From the cell containing the given text, extract its center point as (X, Y) coordinate. 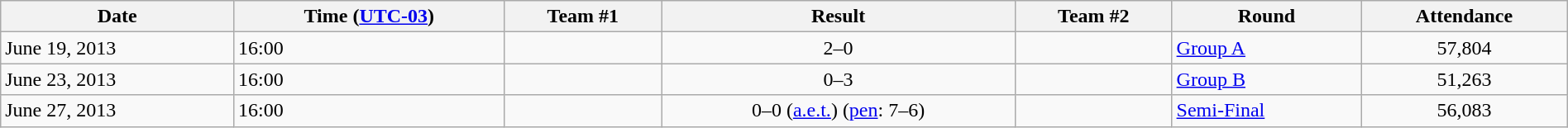
2–0 (839, 48)
Team #2 (1093, 17)
56,083 (1464, 111)
June 19, 2013 (117, 48)
Team #1 (582, 17)
Result (839, 17)
Group A (1267, 48)
51,263 (1464, 79)
June 27, 2013 (117, 111)
Semi-Final (1267, 111)
Group B (1267, 79)
Time (UTC-03) (370, 17)
Date (117, 17)
57,804 (1464, 48)
June 23, 2013 (117, 79)
0–3 (839, 79)
0–0 (a.e.t.) (pen: 7–6) (839, 111)
Attendance (1464, 17)
Round (1267, 17)
